Capture the cell that displays the provided text and extract its [x, y] central coordinate. 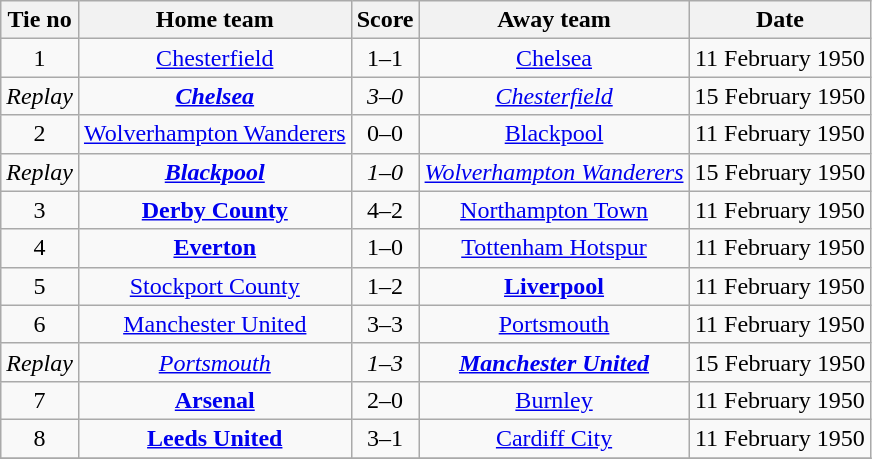
4 [40, 248]
Score [385, 20]
Burnley [554, 400]
4–2 [385, 210]
3 [40, 210]
1–2 [385, 286]
Away team [554, 20]
Date [780, 20]
Tottenham Hotspur [554, 248]
3–3 [385, 324]
2 [40, 134]
5 [40, 286]
Home team [214, 20]
Tie no [40, 20]
Stockport County [214, 286]
3–0 [385, 96]
3–1 [385, 438]
Derby County [214, 210]
Everton [214, 248]
1–1 [385, 58]
1 [40, 58]
Liverpool [554, 286]
0–0 [385, 134]
Arsenal [214, 400]
8 [40, 438]
Leeds United [214, 438]
Northampton Town [554, 210]
6 [40, 324]
7 [40, 400]
1–3 [385, 362]
Cardiff City [554, 438]
2–0 [385, 400]
